Identify which cell holds the provided text, then report its (x, y) central coordinate. 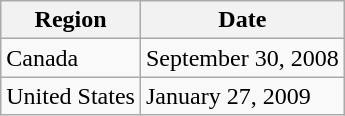
Canada (71, 58)
United States (71, 96)
September 30, 2008 (242, 58)
Date (242, 20)
January 27, 2009 (242, 96)
Region (71, 20)
